Search for the cell housing the specified text and yield its (X, Y) center coordinate. 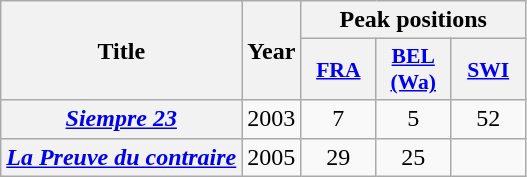
29 (338, 157)
25 (414, 157)
FRA (338, 70)
Siempre 23 (122, 119)
BEL (Wa) (414, 70)
5 (414, 119)
7 (338, 119)
Title (122, 50)
52 (488, 119)
2005 (272, 157)
Year (272, 50)
La Preuve du contraire (122, 157)
SWI (488, 70)
Peak positions (414, 20)
2003 (272, 119)
